Return [x, y] of the center of cell containing provided text 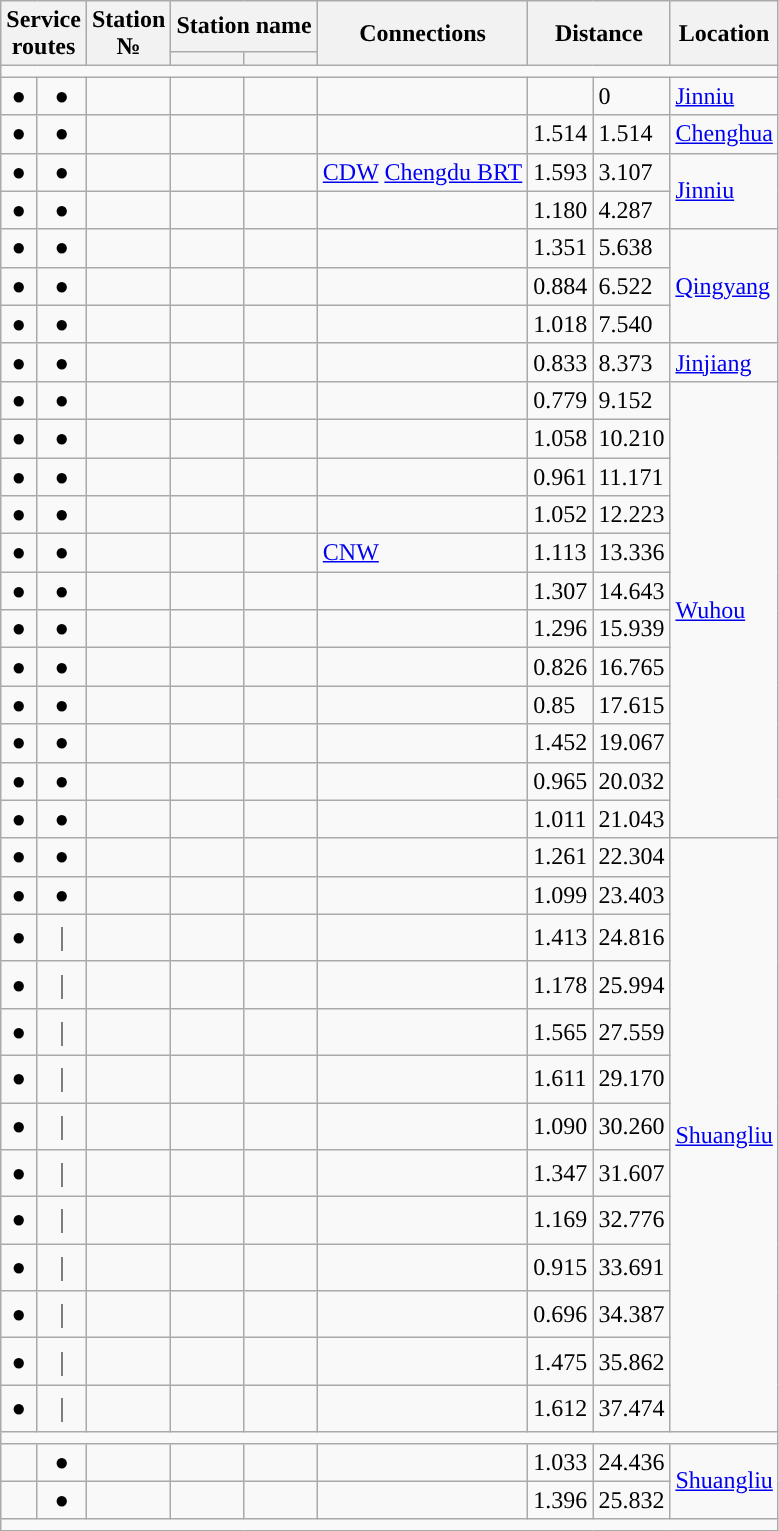
Wuhou [724, 610]
1.612 [560, 1408]
15.939 [632, 629]
0.961 [560, 477]
1.452 [560, 743]
1.413 [560, 938]
21.043 [632, 819]
Serviceroutes [44, 34]
1.261 [560, 857]
CDW Chengdu BRT [422, 172]
Location [724, 34]
27.559 [632, 1032]
Distance [599, 34]
1.611 [560, 1078]
1.090 [560, 1126]
1.018 [560, 324]
0.85 [560, 705]
3.107 [632, 172]
13.336 [632, 553]
29.170 [632, 1078]
31.607 [632, 1174]
1.180 [560, 210]
23.403 [632, 895]
35.862 [632, 1362]
1.565 [560, 1032]
1.113 [560, 553]
Chenghua [724, 134]
25.832 [632, 1500]
1.033 [560, 1462]
0.965 [560, 781]
11.171 [632, 477]
20.032 [632, 781]
10.210 [632, 438]
1.099 [560, 895]
1.351 [560, 248]
14.643 [632, 591]
1.296 [560, 629]
32.776 [632, 1220]
0.779 [560, 400]
1.396 [560, 1500]
CNW [422, 553]
1.307 [560, 591]
30.260 [632, 1126]
9.152 [632, 400]
17.615 [632, 705]
0.696 [560, 1314]
1.475 [560, 1362]
24.436 [632, 1462]
8.373 [632, 362]
1.169 [560, 1220]
5.638 [632, 248]
4.287 [632, 210]
Station№ [128, 34]
0.833 [560, 362]
1.178 [560, 984]
19.067 [632, 743]
1.011 [560, 819]
0.826 [560, 667]
1.058 [560, 438]
0 [632, 96]
24.816 [632, 938]
34.387 [632, 1314]
6.522 [632, 286]
1.052 [560, 515]
Qingyang [724, 286]
22.304 [632, 857]
25.994 [632, 984]
33.691 [632, 1268]
1.593 [560, 172]
7.540 [632, 324]
Station name [244, 26]
Jinjiang [724, 362]
Connections [422, 34]
0.884 [560, 286]
12.223 [632, 515]
37.474 [632, 1408]
16.765 [632, 667]
1.347 [560, 1174]
0.915 [560, 1268]
